Pinpoint the cell where the given text exists, returning its [X, Y] midpoint coordinate. 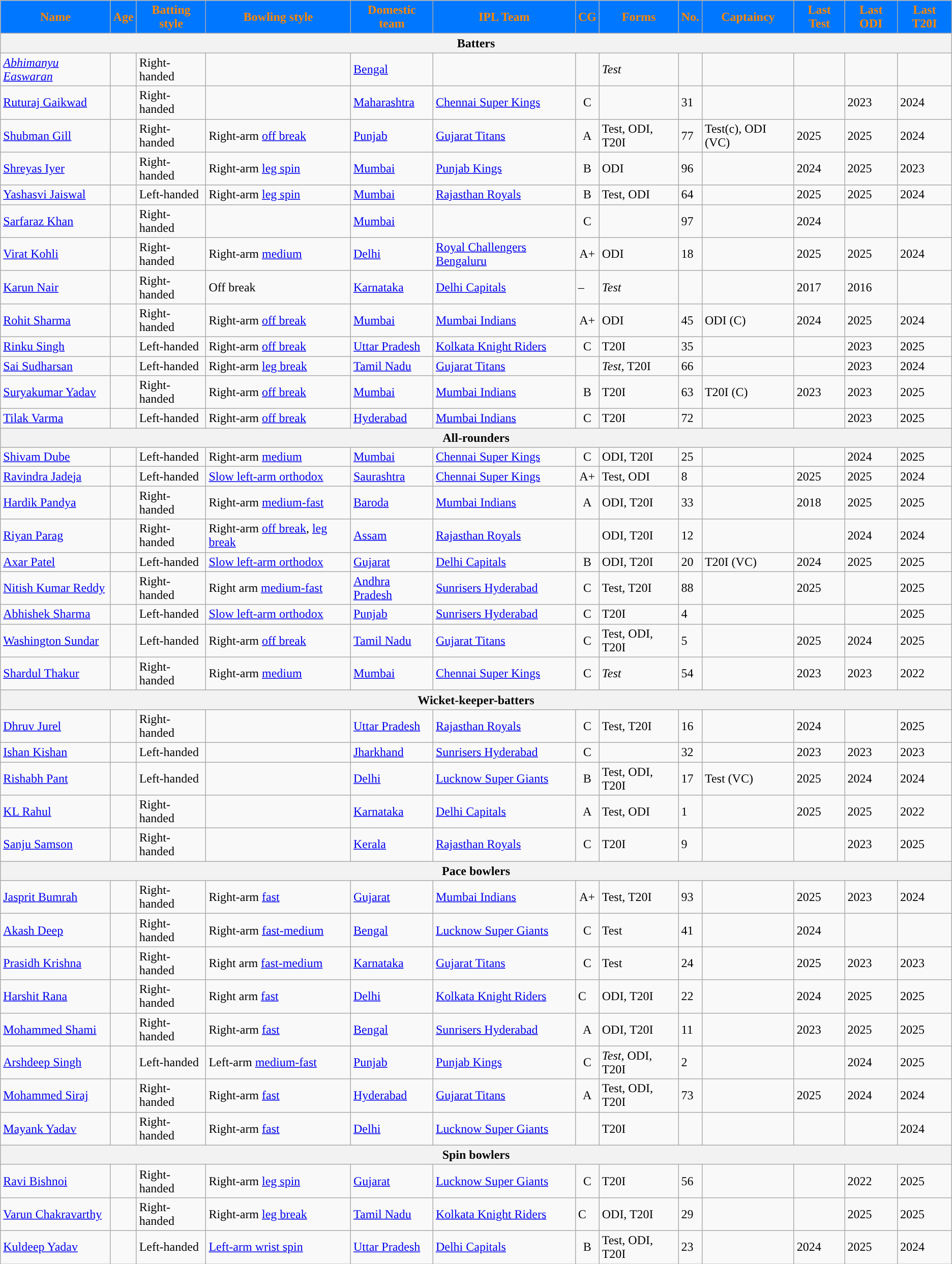
Virat Kohli [55, 254]
72 [690, 418]
Kerala [392, 845]
KL Rahul [55, 811]
ODI (C) [748, 320]
– [587, 287]
Suryakumar Yadav [55, 393]
93 [690, 897]
8 [690, 476]
22 [690, 997]
Off break [279, 287]
CG [587, 17]
Kuldeep Yadav [55, 1247]
Nitish Kumar Reddy [55, 588]
32 [690, 752]
1 [690, 811]
Harshit Rana [55, 997]
41 [690, 930]
Last Test [819, 17]
Sai Sudharsan [55, 366]
Mayank Yadav [55, 1129]
63 [690, 393]
Yashasvi Jaiswal [55, 195]
Shivam Dube [55, 457]
Karun Nair [55, 287]
96 [690, 169]
Rinku Singh [55, 346]
11 [690, 1029]
Right arm medium-fast [279, 588]
35 [690, 346]
T20I (C) [748, 393]
88 [690, 588]
54 [690, 673]
24 [690, 963]
Ishan Kishan [55, 752]
Right arm fast-medium [279, 963]
Name [55, 17]
Shubman Gill [55, 135]
Washington Sundar [55, 641]
No. [690, 17]
97 [690, 221]
Shreyas Iyer [55, 169]
Batting style [171, 17]
Abhimanyu Easwaran [55, 69]
Test(c), ODI (VC) [748, 135]
2 [690, 1063]
Bowling style [279, 17]
64 [690, 195]
23 [690, 1247]
Prasidh Krishna [55, 963]
Domestic team [392, 17]
18 [690, 254]
Jharkhand [392, 752]
2016 [871, 287]
Test (VC) [748, 778]
77 [690, 135]
4 [690, 614]
2017 [819, 287]
66 [690, 366]
33 [690, 502]
Varun Chakravarthy [55, 1214]
All-rounders [476, 438]
73 [690, 1095]
T20I (VC) [748, 562]
Hardik Pandya [55, 502]
Right arm fast [279, 997]
25 [690, 457]
16 [690, 726]
Dhruv Jurel [55, 726]
Right-arm fast-medium [279, 930]
Pace bowlers [476, 871]
Shardul Thakur [55, 673]
Right-arm off break, leg break [279, 536]
Jasprit Bumrah [55, 897]
29 [690, 1214]
Sarfaraz Khan [55, 221]
2018 [819, 502]
45 [690, 320]
Saurashtra [392, 476]
Age [123, 17]
Ravi Bishnoi [55, 1181]
Assam [392, 536]
20 [690, 562]
Right-arm medium-fast [279, 502]
9 [690, 845]
Maharashtra [392, 103]
Riyan Parag [55, 536]
Akash Deep [55, 930]
Spin bowlers [476, 1155]
Andhra Pradesh [392, 588]
IPL Team [504, 17]
Mohammed Siraj [55, 1095]
Last T20I [925, 17]
Mohammed Shami [55, 1029]
Last ODI [871, 17]
Abhishek Sharma [55, 614]
Left-arm wrist spin [279, 1247]
Captaincy [748, 17]
Batters [476, 43]
Rohit Sharma [55, 320]
Royal Challengers Bengaluru [504, 254]
Left-arm medium-fast [279, 1063]
Axar Patel [55, 562]
Forms [639, 17]
5 [690, 641]
Ravindra Jadeja [55, 476]
Baroda [392, 502]
Rishabh Pant [55, 778]
Sanju Samson [55, 845]
Ruturaj Gaikwad [55, 103]
Wicket-keeper-batters [476, 700]
Arshdeep Singh [55, 1063]
31 [690, 103]
12 [690, 536]
17 [690, 778]
Tilak Varma [55, 418]
56 [690, 1181]
